For the text-containing cell, return its midpoint in [x, y] coordinate format. 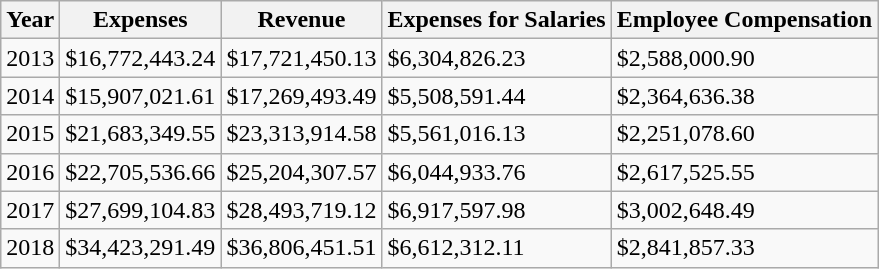
$6,044,933.76 [496, 172]
$22,705,536.66 [140, 172]
$28,493,719.12 [302, 210]
$17,269,493.49 [302, 96]
$23,313,914.58 [302, 134]
$2,617,525.55 [744, 172]
$16,772,443.24 [140, 58]
$21,683,349.55 [140, 134]
Revenue [302, 20]
2016 [30, 172]
$34,423,291.49 [140, 248]
$6,304,826.23 [496, 58]
$17,721,450.13 [302, 58]
$3,002,648.49 [744, 210]
$2,364,636.38 [744, 96]
$27,699,104.83 [140, 210]
$6,612,312.11 [496, 248]
2017 [30, 210]
2015 [30, 134]
2018 [30, 248]
$15,907,021.61 [140, 96]
Expenses for Salaries [496, 20]
$2,251,078.60 [744, 134]
$6,917,597.98 [496, 210]
Employee Compensation [744, 20]
$36,806,451.51 [302, 248]
2014 [30, 96]
$2,588,000.90 [744, 58]
$2,841,857.33 [744, 248]
Expenses [140, 20]
2013 [30, 58]
Year [30, 20]
$5,508,591.44 [496, 96]
$5,561,016.13 [496, 134]
$25,204,307.57 [302, 172]
